Detect which cell encompasses the target text, then output its (x, y) center coordinate. 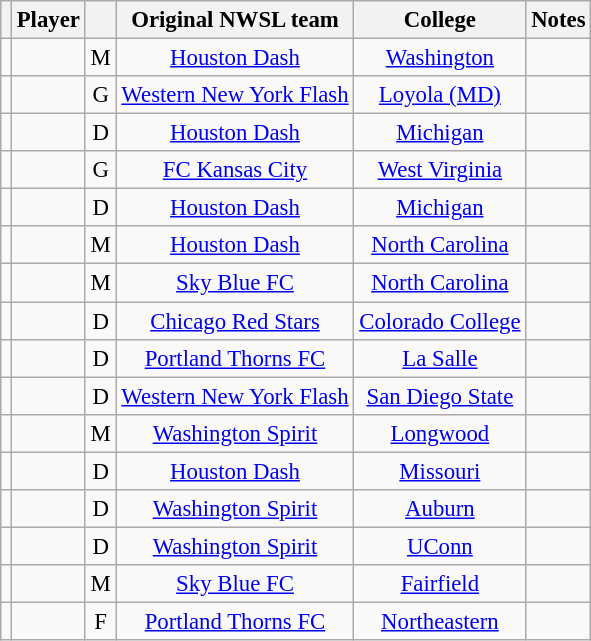
Loyola (MD) (440, 95)
Colorado College (440, 321)
Longwood (440, 433)
UConn (440, 546)
F (100, 621)
Missouri (440, 471)
Auburn (440, 509)
Fairfield (440, 584)
Chicago Red Stars (235, 321)
College (440, 20)
Northeastern (440, 621)
FC Kansas City (235, 170)
Notes (558, 20)
La Salle (440, 358)
Washington (440, 58)
West Virginia (440, 170)
Original NWSL team (235, 20)
San Diego State (440, 396)
Player (48, 20)
